Determine the (x, y) coordinate at the center of the cell enclosing the given text.  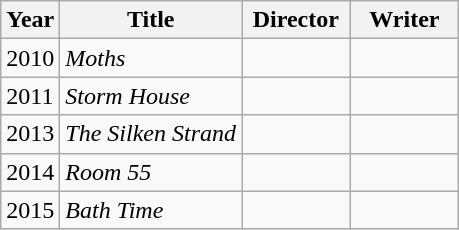
Storm House (151, 96)
Moths (151, 58)
2014 (30, 172)
2015 (30, 210)
The Silken Strand (151, 134)
2013 (30, 134)
2011 (30, 96)
Bath Time (151, 210)
Room 55 (151, 172)
Year (30, 20)
Writer (404, 20)
Title (151, 20)
2010 (30, 58)
Director (296, 20)
